Extract the [X, Y] coordinate from the center of the cell holding the provided text.  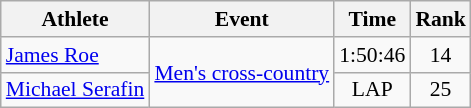
James Roe [76, 55]
1:50:46 [372, 55]
LAP [372, 90]
Time [372, 19]
Rank [440, 19]
Michael Serafin [76, 90]
Event [242, 19]
Men's cross-country [242, 72]
Athlete [76, 19]
14 [440, 55]
25 [440, 90]
